Pinpoint the cell where the given text exists, returning its [x, y] midpoint coordinate. 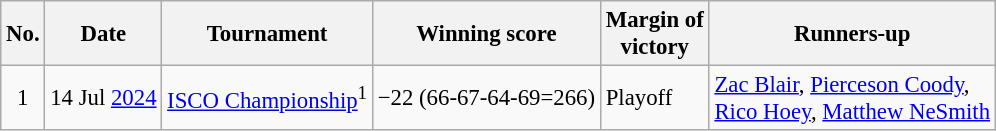
1 [23, 98]
14 Jul 2024 [104, 98]
Runners-up [852, 34]
−22 (66-67-64-69=266) [486, 98]
Winning score [486, 34]
No. [23, 34]
ISCO Championship1 [268, 98]
Margin ofvictory [654, 34]
Playoff [654, 98]
Date [104, 34]
Tournament [268, 34]
Zac Blair, Pierceson Coody, Rico Hoey, Matthew NeSmith [852, 98]
